Locate the cell with the specified text and output its (x, y) center coordinate. 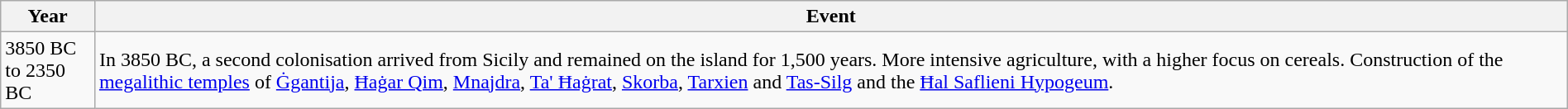
3850 BC to 2350 BC (48, 70)
Event (830, 17)
Year (48, 17)
